From the cell containing the given text, extract its center point as [X, Y] coordinate. 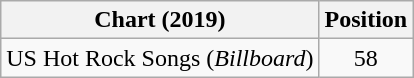
US Hot Rock Songs (Billboard) [160, 58]
Chart (2019) [160, 20]
Position [366, 20]
58 [366, 58]
